Capture the cell that displays the provided text and extract its (X, Y) central coordinate. 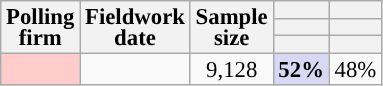
48% (355, 70)
Samplesize (232, 28)
52% (301, 70)
Fieldworkdate (136, 28)
9,128 (232, 70)
Pollingfirm (40, 28)
